Extract the (x, y) coordinate from the center of the cell holding the provided text.  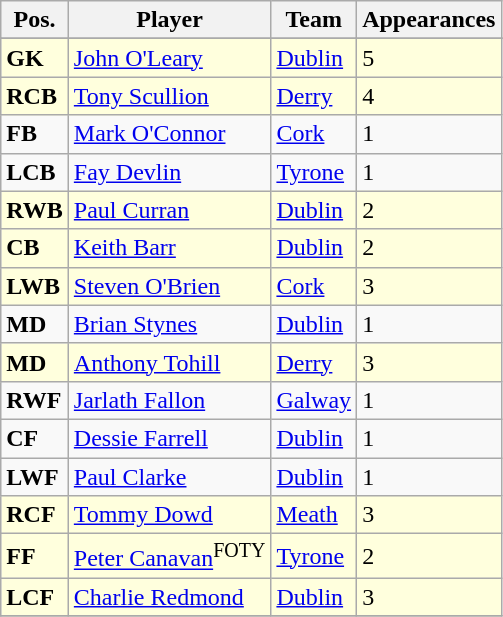
Tony Scullion (170, 96)
CB (35, 248)
CF (35, 438)
Meath (314, 515)
5 (429, 58)
Peter CanavanFOTY (170, 556)
Paul Curran (170, 210)
Steven O'Brien (170, 286)
Appearances (429, 20)
RCB (35, 96)
4 (429, 96)
John O'Leary (170, 58)
Pos. (35, 20)
Anthony Tohill (170, 362)
Team (314, 20)
FF (35, 556)
Galway (314, 400)
Player (170, 20)
LCB (35, 172)
Tommy Dowd (170, 515)
Charlie Redmond (170, 597)
GK (35, 58)
RWB (35, 210)
Keith Barr (170, 248)
RCF (35, 515)
Fay Devlin (170, 172)
Paul Clarke (170, 477)
LWB (35, 286)
FB (35, 134)
Mark O'Connor (170, 134)
Brian Stynes (170, 324)
RWF (35, 400)
Dessie Farrell (170, 438)
LWF (35, 477)
Jarlath Fallon (170, 400)
LCF (35, 597)
